Locate the cell with the specified text and output its (X, Y) center coordinate. 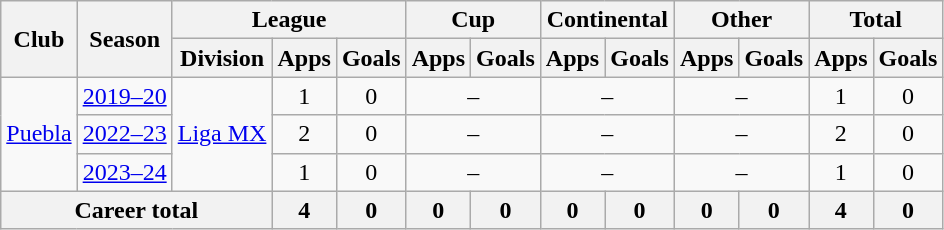
League (289, 20)
2023–24 (124, 172)
Division (222, 58)
Liga MX (222, 134)
2022–23 (124, 134)
Total (876, 20)
Career total (136, 210)
Other (741, 20)
Cup (473, 20)
2019–20 (124, 96)
Puebla (39, 134)
Club (39, 39)
Continental (607, 20)
Season (124, 39)
